Return the (x, y) coordinate for the center point of the cell that contains the specified text.  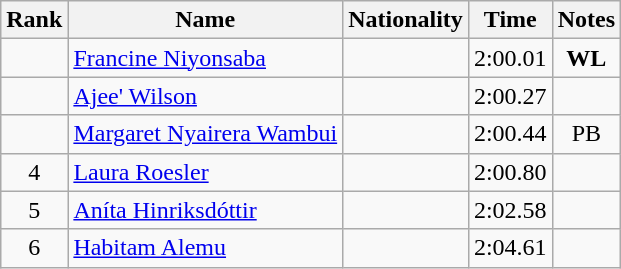
Time (510, 20)
Ajee' Wilson (206, 96)
Rank (34, 20)
2:02.58 (510, 210)
WL (586, 58)
Habitam Alemu (206, 248)
6 (34, 248)
2:00.01 (510, 58)
Margaret Nyairera Wambui (206, 134)
PB (586, 134)
Name (206, 20)
4 (34, 172)
2:04.61 (510, 248)
2:00.80 (510, 172)
Francine Niyonsaba (206, 58)
Nationality (406, 20)
Notes (586, 20)
Laura Roesler (206, 172)
5 (34, 210)
Aníta Hinriksdóttir (206, 210)
2:00.44 (510, 134)
2:00.27 (510, 96)
